Find where the given text appears and provide that cell's center as [X, Y] coordinate. 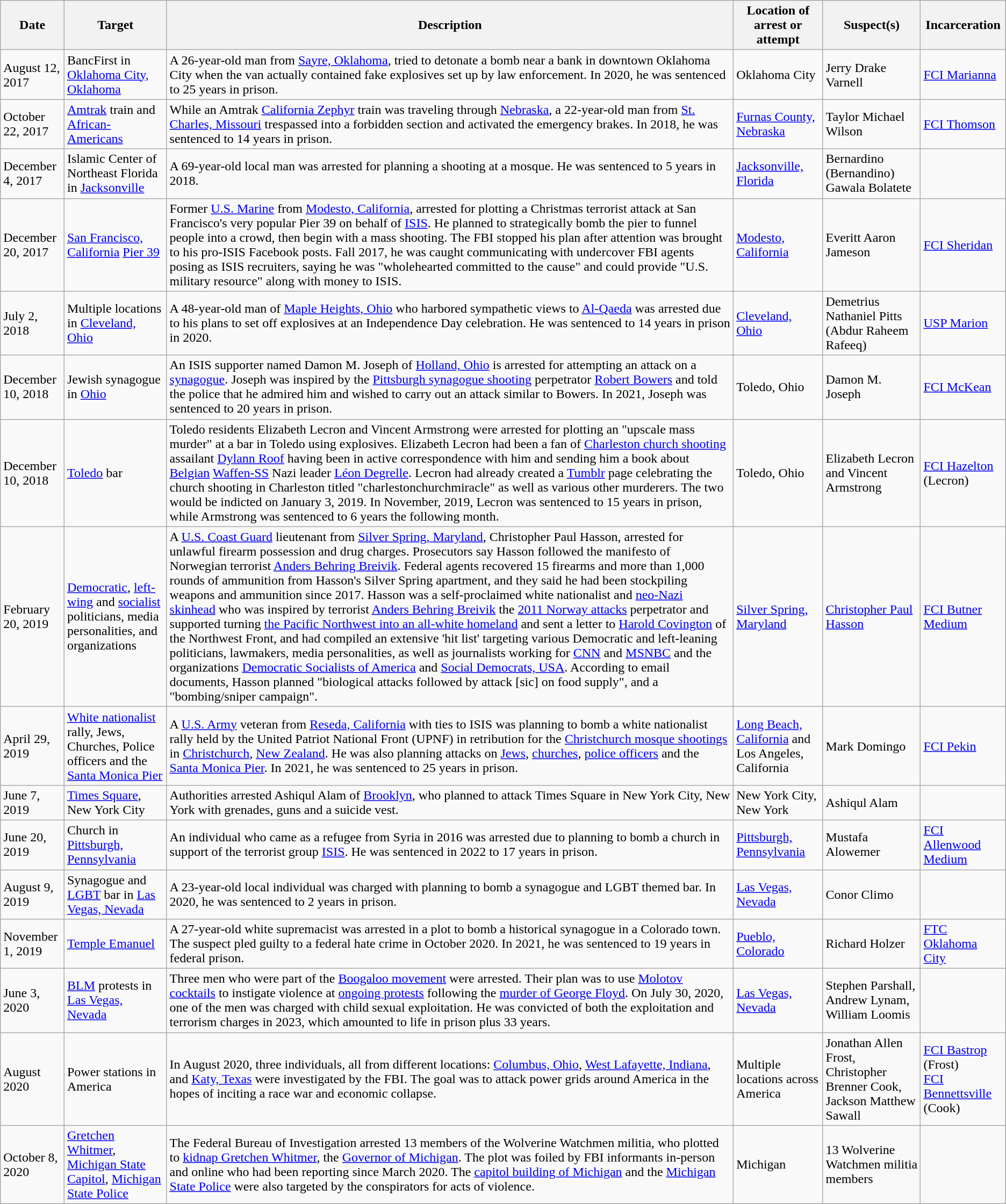
FCI Marianna [963, 75]
Suspect(s) [872, 25]
Mark Domingo [872, 746]
August 2020 [32, 1079]
Everitt Aaron Jameson [872, 245]
Jerry Drake Varnell [872, 75]
Stephen Parshall, Andrew Lynam, William Loomis [872, 1000]
Conor Climo [872, 894]
FCI Allenwood Medium [963, 845]
Gretchen Whitmer, Michigan State Capitol, Michigan State Police [115, 1165]
June 20, 2019 [32, 845]
Mustafa Alowemer [872, 845]
Islamic Center of Northeast Florida in Jacksonville [115, 174]
August 12, 2017 [32, 75]
Ashiqul Alam [872, 803]
13 Wolverine Watchmen militia members [872, 1165]
June 3, 2020 [32, 1000]
Silver Spring, Maryland [778, 617]
Amtrak train and African-Americans [115, 124]
July 2, 2018 [32, 323]
New York City, New York [778, 803]
FCI Butner Medium [963, 617]
Christopher Paul Hasson [872, 617]
FCI Hazelton (Lecron) [963, 473]
Elizabeth Lecron and Vincent Armstrong [872, 473]
Cleveland, Ohio [778, 323]
Location of arrest or attempt [778, 25]
FCI Thomson [963, 124]
Michigan [778, 1165]
Target [115, 25]
Temple Emanuel [115, 944]
Times Square, New York City [115, 803]
August 9, 2019 [32, 894]
BancFirst in Oklahoma City, Oklahoma [115, 75]
FTC Oklahoma City [963, 944]
Description [450, 25]
October 22, 2017 [32, 124]
Power stations in America [115, 1079]
Pittsburgh, Pennsylvania [778, 845]
February 20, 2019 [32, 617]
San Francisco, California Pier 39 [115, 245]
Modesto, California [778, 245]
June 7, 2019 [32, 803]
FCI Sheridan [963, 245]
December 4, 2017 [32, 174]
Long Beach, California and Los Angeles, California [778, 746]
Damon M. Joseph [872, 387]
Taylor Michael Wilson [872, 124]
Democratic, left-wing and socialist politicians, media personalities, and organizations [115, 617]
Richard Holzer [872, 944]
Incarceration [963, 25]
BLM protests in Las Vegas, Nevada [115, 1000]
Pueblo, Colorado [778, 944]
October 8, 2020 [32, 1165]
USP Marion [963, 323]
April 29, 2019 [32, 746]
A 23-year-old local individual was charged with planning to bomb a synagogue and LGBT themed bar. In 2020, he was sentenced to 2 years in prison. [450, 894]
Date [32, 25]
Multiple locations across America [778, 1079]
Jewish synagogue in Ohio [115, 387]
Demetrius Nathaniel Pitts (Abdur Raheem Rafeeq) [872, 323]
FCI Bastrop (Frost)FCI Bennettsville (Cook) [963, 1079]
Jonathan Allen Frost, Christopher Brenner Cook, Jackson Matthew Sawall [872, 1079]
Toledo bar [115, 473]
Bernardino (Bernandino) Gawala Bolatete [872, 174]
Oklahoma City [778, 75]
November 1, 2019 [32, 944]
FCI Pekin [963, 746]
Furnas County, Nebraska [778, 124]
Jacksonville, Florida [778, 174]
White nationalist rally, Jews, Churches, Police officers and the Santa Monica Pier [115, 746]
FCI McKean [963, 387]
December 20, 2017 [32, 245]
Synagogue and LGBT bar in Las Vegas, Nevada [115, 894]
Multiple locations in Cleveland, Ohio [115, 323]
A 69-year-old local man was arrested for planning a shooting at a mosque. He was sentenced to 5 years in 2018. [450, 174]
Church in Pittsburgh, Pennsylvania [115, 845]
Authorities arrested Ashiqul Alam of Brooklyn, who planned to attack Times Square in New York City, New York with grenades, guns and a suicide vest. [450, 803]
